Detect which cell encompasses the target text, then output its [x, y] center coordinate. 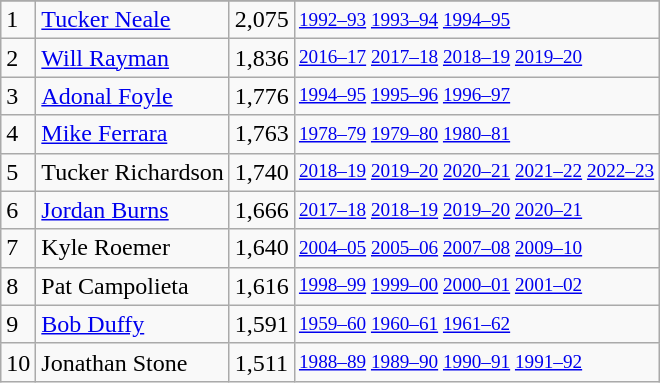
9 [18, 324]
1,763 [262, 134]
8 [18, 286]
2017–18 2018–19 2019–20 2020–21 [476, 210]
Jonathan Stone [133, 362]
3 [18, 96]
Kyle Roemer [133, 248]
Bob Duffy [133, 324]
1,666 [262, 210]
1959–60 1960–61 1961–62 [476, 324]
Adonal Foyle [133, 96]
2016–17 2017–18 2018–19 2019–20 [476, 58]
1998–99 1999–00 2000–01 2001–02 [476, 286]
1,776 [262, 96]
1994–95 1995–96 1996–97 [476, 96]
6 [18, 210]
2018–19 2019–20 2020–21 2021–22 2022–23 [476, 172]
1,511 [262, 362]
Tucker Richardson [133, 172]
1,836 [262, 58]
1,616 [262, 286]
2 [18, 58]
Jordan Burns [133, 210]
5 [18, 172]
1992–93 1993–94 1994–95 [476, 20]
1,640 [262, 248]
Mike Ferrara [133, 134]
1988–89 1989–90 1990–91 1991–92 [476, 362]
10 [18, 362]
1978–79 1979–80 1980–81 [476, 134]
2,075 [262, 20]
Tucker Neale [133, 20]
Will Rayman [133, 58]
1,591 [262, 324]
1 [18, 20]
7 [18, 248]
4 [18, 134]
1,740 [262, 172]
Pat Campolieta [133, 286]
2004–05 2005–06 2007–08 2009–10 [476, 248]
